Return the (x, y) coordinate for the center point of the cell that contains the specified text.  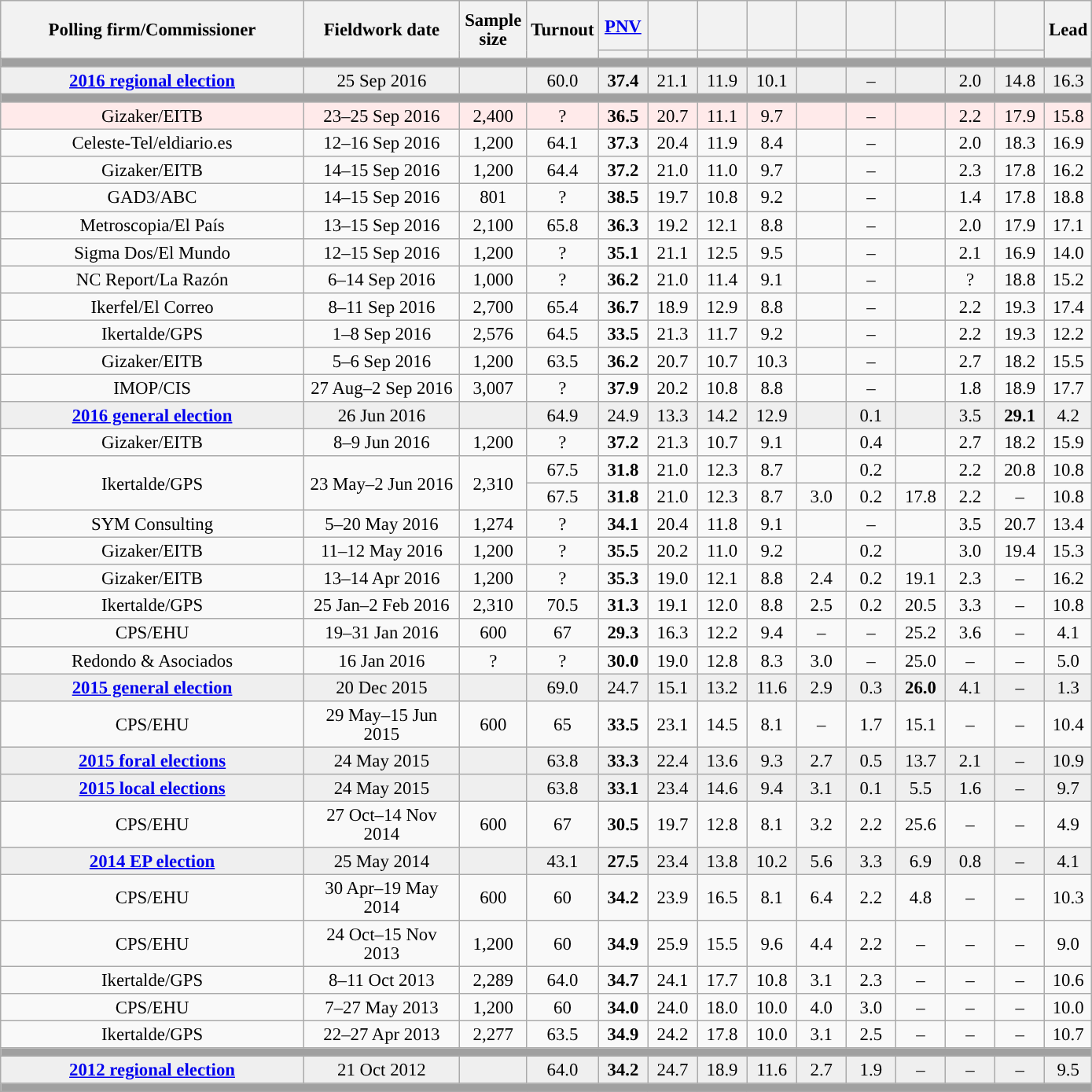
13–15 Sep 2016 (381, 225)
7–27 May 2013 (381, 1008)
26 Jun 2016 (381, 415)
5–20 May 2016 (381, 524)
36.3 (623, 225)
31.3 (623, 605)
64.4 (563, 171)
0.5 (871, 761)
1.7 (871, 723)
24.2 (673, 1035)
15.3 (1068, 552)
8–11 Oct 2013 (381, 981)
10.2 (772, 862)
64.9 (563, 415)
10.4 (1068, 723)
35.3 (623, 579)
34.0 (623, 1008)
19.2 (673, 225)
11.8 (722, 524)
64.5 (563, 333)
70.5 (563, 605)
Lead (1068, 30)
15.8 (1068, 116)
2,289 (493, 981)
Fieldwork date (381, 30)
13.8 (722, 862)
13.6 (722, 761)
2,576 (493, 333)
23 May–2 Jun 2016 (381, 483)
3.6 (970, 634)
33.3 (623, 761)
2015 general election (153, 687)
18.3 (1020, 143)
20 Dec 2015 (381, 687)
4.9 (1068, 824)
5.0 (1068, 660)
GAD3/ABC (153, 198)
30.5 (623, 824)
4.4 (821, 943)
26.0 (920, 687)
43.1 (563, 862)
24.9 (623, 415)
2,400 (493, 116)
64.1 (563, 143)
1–8 Sep 2016 (381, 333)
2,700 (493, 307)
14.5 (722, 723)
27 Aug–2 Sep 2016 (381, 388)
27.5 (623, 862)
12.5 (722, 252)
69.0 (563, 687)
15.9 (1068, 442)
6.4 (821, 898)
20.8 (1020, 470)
12.0 (722, 605)
1.4 (970, 198)
34.1 (623, 524)
6.9 (920, 862)
0.3 (871, 687)
2,100 (493, 225)
0.8 (970, 862)
3.2 (821, 824)
24.1 (673, 981)
21 Oct 2012 (381, 1071)
1,274 (493, 524)
24 Oct–15 Nov 2013 (381, 943)
2.9 (821, 687)
15.2 (1068, 280)
19–31 Jan 2016 (381, 634)
25 Jan–2 Feb 2016 (381, 605)
11.7 (722, 333)
8–11 Sep 2016 (381, 307)
30.0 (623, 660)
6–14 Sep 2016 (381, 280)
37.3 (623, 143)
27 Oct–14 Nov 2014 (381, 824)
25 May 2014 (381, 862)
36.7 (623, 307)
8.4 (772, 143)
8–9 Jun 2016 (381, 442)
1,000 (493, 280)
2,277 (493, 1035)
NC Report/La Razón (153, 280)
25.0 (920, 660)
13.7 (920, 761)
29.1 (1020, 415)
10.6 (1068, 981)
37.4 (623, 80)
11.1 (722, 116)
2015 local elections (153, 788)
65.8 (563, 225)
9.6 (772, 943)
18.0 (722, 1008)
16 Jan 2016 (381, 660)
4.8 (920, 898)
2015 foral elections (153, 761)
4.2 (1068, 415)
2012 regional election (153, 1071)
11–12 May 2016 (381, 552)
Celeste-Tel/eldiario.es (153, 143)
Sigma Dos/El Mundo (153, 252)
5.5 (920, 788)
25.6 (920, 824)
14.2 (722, 415)
3,007 (493, 388)
35.5 (623, 552)
14.0 (1068, 252)
23.9 (673, 898)
2014 EP election (153, 862)
13.4 (1068, 524)
2016 general election (153, 415)
10.1 (772, 80)
29.3 (623, 634)
SYM Consulting (153, 524)
Sample size (493, 30)
1.8 (970, 388)
PNV (623, 25)
33.1 (623, 788)
65 (563, 723)
Polling firm/Commissioner (153, 30)
10.9 (1068, 761)
1.6 (970, 788)
8.3 (772, 660)
13.3 (673, 415)
24.0 (673, 1008)
14.6 (722, 788)
34.7 (623, 981)
Turnout (563, 30)
38.5 (623, 198)
12–16 Sep 2016 (381, 143)
1.3 (1068, 687)
9.3 (772, 761)
22.4 (673, 761)
Ikerfel/El Correo (153, 307)
20.5 (920, 605)
23.1 (673, 723)
19.4 (1020, 552)
2016 regional election (153, 80)
2.4 (821, 579)
16.5 (722, 898)
36.5 (623, 116)
5–6 Sep 2016 (381, 362)
Redondo & Asociados (153, 660)
4.0 (821, 1008)
9.0 (1068, 943)
13.2 (722, 687)
17.4 (1068, 307)
25 Sep 2016 (381, 80)
14.8 (1020, 80)
25.2 (920, 634)
23–25 Sep 2016 (381, 116)
5.6 (821, 862)
25.9 (673, 943)
11.4 (722, 280)
13–14 Apr 2016 (381, 579)
1.9 (871, 1071)
IMOP/CIS (153, 388)
801 (493, 198)
12–15 Sep 2016 (381, 252)
29 May–15 Jun 2015 (381, 723)
60.0 (563, 80)
Metroscopia/El País (153, 225)
22–27 Apr 2013 (381, 1035)
0.4 (871, 442)
17.1 (1068, 225)
35.1 (623, 252)
37.9 (623, 388)
65.4 (563, 307)
30 Apr–19 May 2014 (381, 898)
